Return (X, Y) of the center of cell containing provided text 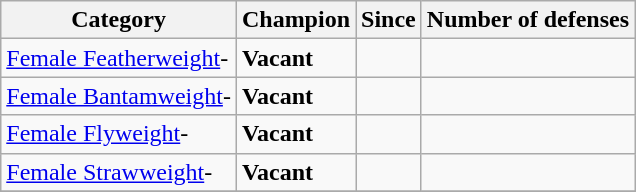
Female Featherweight- (119, 58)
Number of defenses (528, 20)
Female Strawweight- (119, 172)
Female Flyweight- (119, 134)
Category (119, 20)
Female Bantamweight- (119, 96)
Champion (296, 20)
Since (389, 20)
